Provide the [x, y] coordinate of the cell's center where the given text is located.  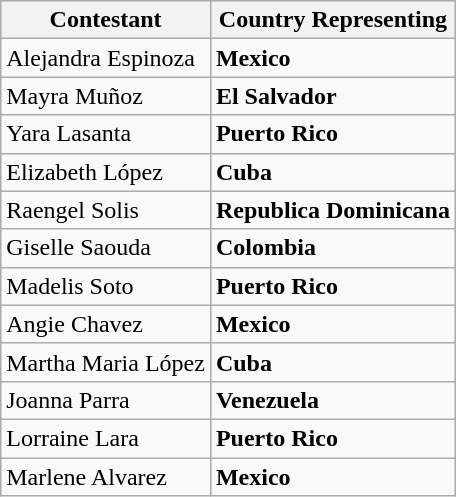
Marlene Alvarez [106, 477]
El Salvador [332, 96]
Colombia [332, 248]
Alejandra Espinoza [106, 58]
Yara Lasanta [106, 134]
Elizabeth López [106, 172]
Country Representing [332, 20]
Raengel Solis [106, 210]
Martha Maria López [106, 362]
Lorraine Lara [106, 438]
Mayra Muñoz [106, 96]
Venezuela [332, 400]
Angie Chavez [106, 324]
Contestant [106, 20]
Giselle Saouda [106, 248]
Madelis Soto [106, 286]
Republica Dominicana [332, 210]
Joanna Parra [106, 400]
